Capture the cell that displays the provided text and extract its (X, Y) central coordinate. 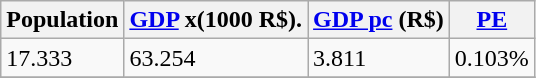
0.103% (492, 58)
GDP pc (R$) (379, 20)
GDP x(1000 R$). (216, 20)
Population (62, 20)
3.811 (379, 58)
17.333 (62, 58)
PE (492, 20)
63.254 (216, 58)
